Identify which cell holds the provided text, then report its [x, y] central coordinate. 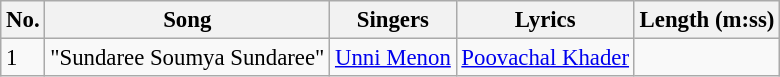
Length (m:ss) [706, 20]
1 [23, 58]
Lyrics [545, 20]
Song [188, 20]
No. [23, 20]
Poovachal Khader [545, 58]
Singers [393, 20]
Unni Menon [393, 58]
"Sundaree Soumya Sundaree" [188, 58]
